From the cell containing the given text, extract its center point as (X, Y) coordinate. 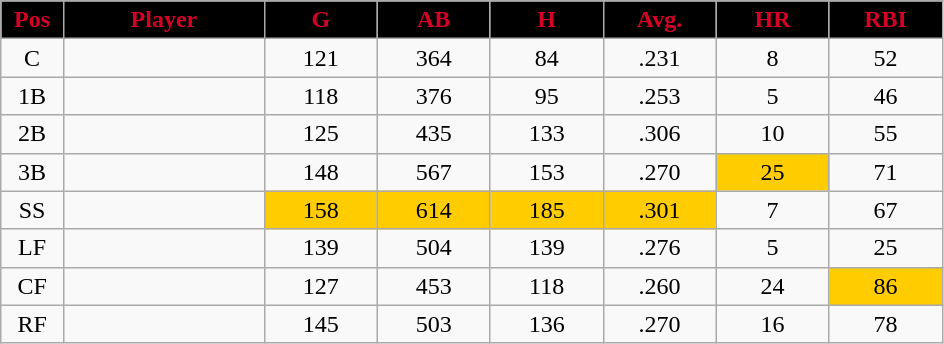
LF (32, 248)
.231 (660, 58)
H (546, 20)
71 (886, 172)
RBI (886, 20)
185 (546, 210)
158 (320, 210)
Avg. (660, 20)
AB (434, 20)
67 (886, 210)
435 (434, 134)
.301 (660, 210)
CF (32, 286)
24 (772, 286)
453 (434, 286)
46 (886, 96)
Player (164, 20)
78 (886, 324)
503 (434, 324)
614 (434, 210)
Pos (32, 20)
RF (32, 324)
55 (886, 134)
145 (320, 324)
86 (886, 286)
.276 (660, 248)
133 (546, 134)
10 (772, 134)
127 (320, 286)
SS (32, 210)
.253 (660, 96)
8 (772, 58)
7 (772, 210)
3B (32, 172)
121 (320, 58)
95 (546, 96)
C (32, 58)
567 (434, 172)
.260 (660, 286)
504 (434, 248)
2B (32, 134)
364 (434, 58)
136 (546, 324)
376 (434, 96)
1B (32, 96)
84 (546, 58)
148 (320, 172)
52 (886, 58)
HR (772, 20)
125 (320, 134)
153 (546, 172)
G (320, 20)
.306 (660, 134)
16 (772, 324)
